Output the [X, Y] coordinate of the center of the cell containing the given text.  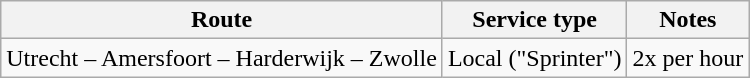
2x per hour [688, 58]
Route [222, 20]
Local ("Sprinter") [534, 58]
Service type [534, 20]
Notes [688, 20]
Utrecht – Amersfoort – Harderwijk – Zwolle [222, 58]
